Extract the (X, Y) coordinate from the center of the cell holding the provided text.  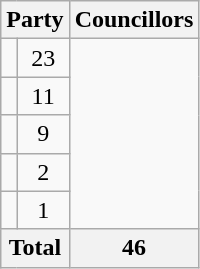
Councillors (134, 20)
2 (43, 172)
46 (134, 248)
9 (43, 134)
Party (35, 20)
Total (35, 248)
1 (43, 210)
23 (43, 58)
11 (43, 96)
